Locate the cell with the specified text and output its [x, y] center coordinate. 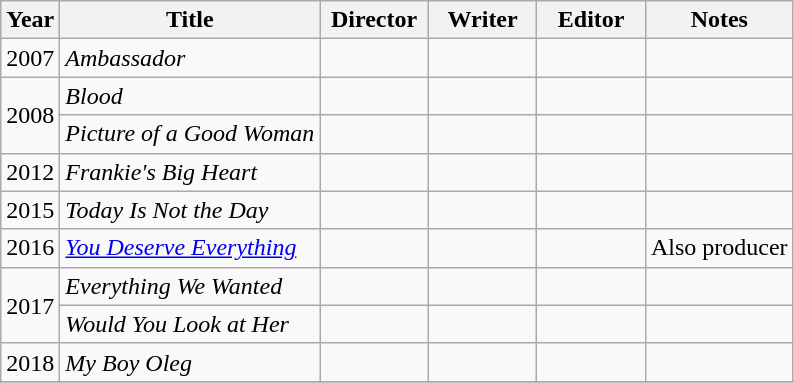
2012 [30, 172]
Today Is Not the Day [190, 210]
Writer [482, 20]
My Boy Oleg [190, 362]
Blood [190, 96]
2015 [30, 210]
Everything We Wanted [190, 286]
Also producer [719, 248]
Notes [719, 20]
Director [374, 20]
2017 [30, 305]
2007 [30, 58]
Year [30, 20]
2018 [30, 362]
Ambassador [190, 58]
You Deserve Everything [190, 248]
2016 [30, 248]
Frankie's Big Heart [190, 172]
2008 [30, 115]
Editor [592, 20]
Picture of a Good Woman [190, 134]
Would You Look at Her [190, 324]
Title [190, 20]
